Find where the given text appears and provide that cell's center as [X, Y] coordinate. 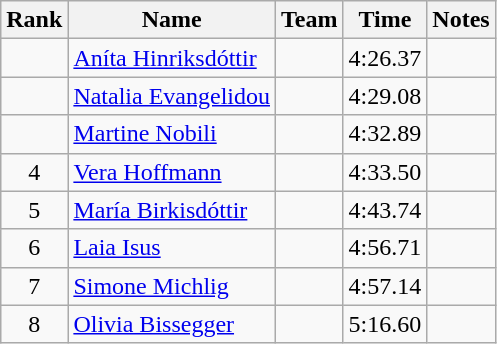
4:43.74 [385, 210]
Olivia Bissegger [172, 324]
4:33.50 [385, 172]
Simone Michlig [172, 286]
Natalia Evangelidou [172, 96]
Team [310, 20]
Time [385, 20]
Laia Isus [172, 248]
Notes [461, 20]
7 [34, 286]
Martine Nobili [172, 134]
María Birkisdóttir [172, 210]
8 [34, 324]
5 [34, 210]
4:26.37 [385, 58]
Name [172, 20]
4:57.14 [385, 286]
4:56.71 [385, 248]
4:29.08 [385, 96]
4:32.89 [385, 134]
Vera Hoffmann [172, 172]
5:16.60 [385, 324]
Aníta Hinriksdóttir [172, 58]
6 [34, 248]
Rank [34, 20]
4 [34, 172]
